Scan for the cell matching the given text and deliver its (x, y) coordinate at center. 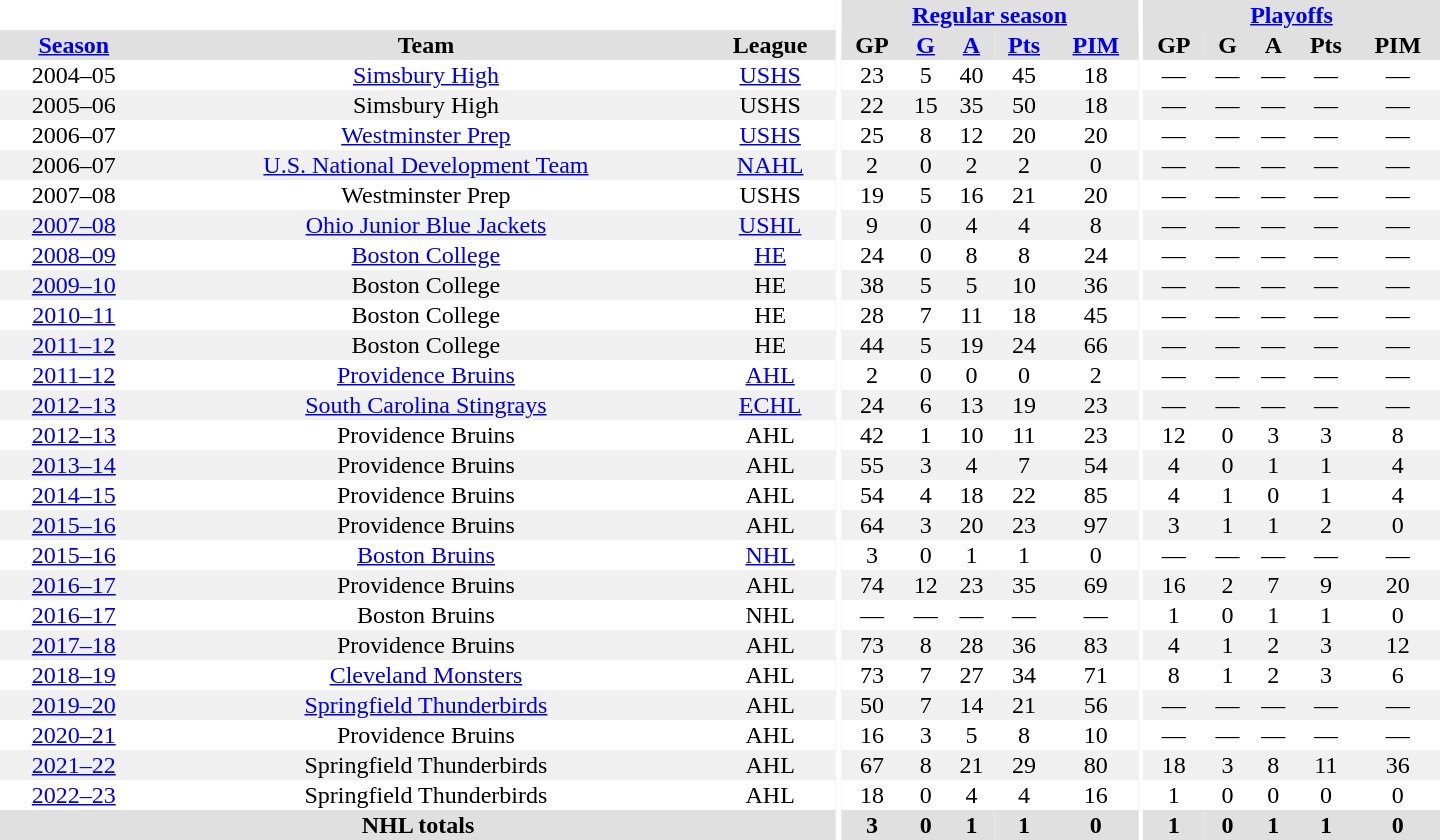
2014–15 (74, 495)
2004–05 (74, 75)
64 (872, 525)
2013–14 (74, 465)
NAHL (770, 165)
2008–09 (74, 255)
League (770, 45)
2009–10 (74, 285)
Cleveland Monsters (426, 675)
2022–23 (74, 795)
2017–18 (74, 645)
2005–06 (74, 105)
40 (972, 75)
97 (1096, 525)
83 (1096, 645)
27 (972, 675)
Playoffs (1292, 15)
ECHL (770, 405)
2020–21 (74, 735)
NHL totals (418, 825)
55 (872, 465)
Season (74, 45)
56 (1096, 705)
85 (1096, 495)
29 (1024, 765)
44 (872, 345)
80 (1096, 765)
U.S. National Development Team (426, 165)
38 (872, 285)
Ohio Junior Blue Jackets (426, 225)
71 (1096, 675)
14 (972, 705)
74 (872, 585)
13 (972, 405)
66 (1096, 345)
25 (872, 135)
67 (872, 765)
42 (872, 435)
2019–20 (74, 705)
Team (426, 45)
2018–19 (74, 675)
Regular season (990, 15)
69 (1096, 585)
34 (1024, 675)
USHL (770, 225)
15 (926, 105)
2021–22 (74, 765)
2010–11 (74, 315)
South Carolina Stingrays (426, 405)
